From the cell containing the given text, extract its center point as (X, Y) coordinate. 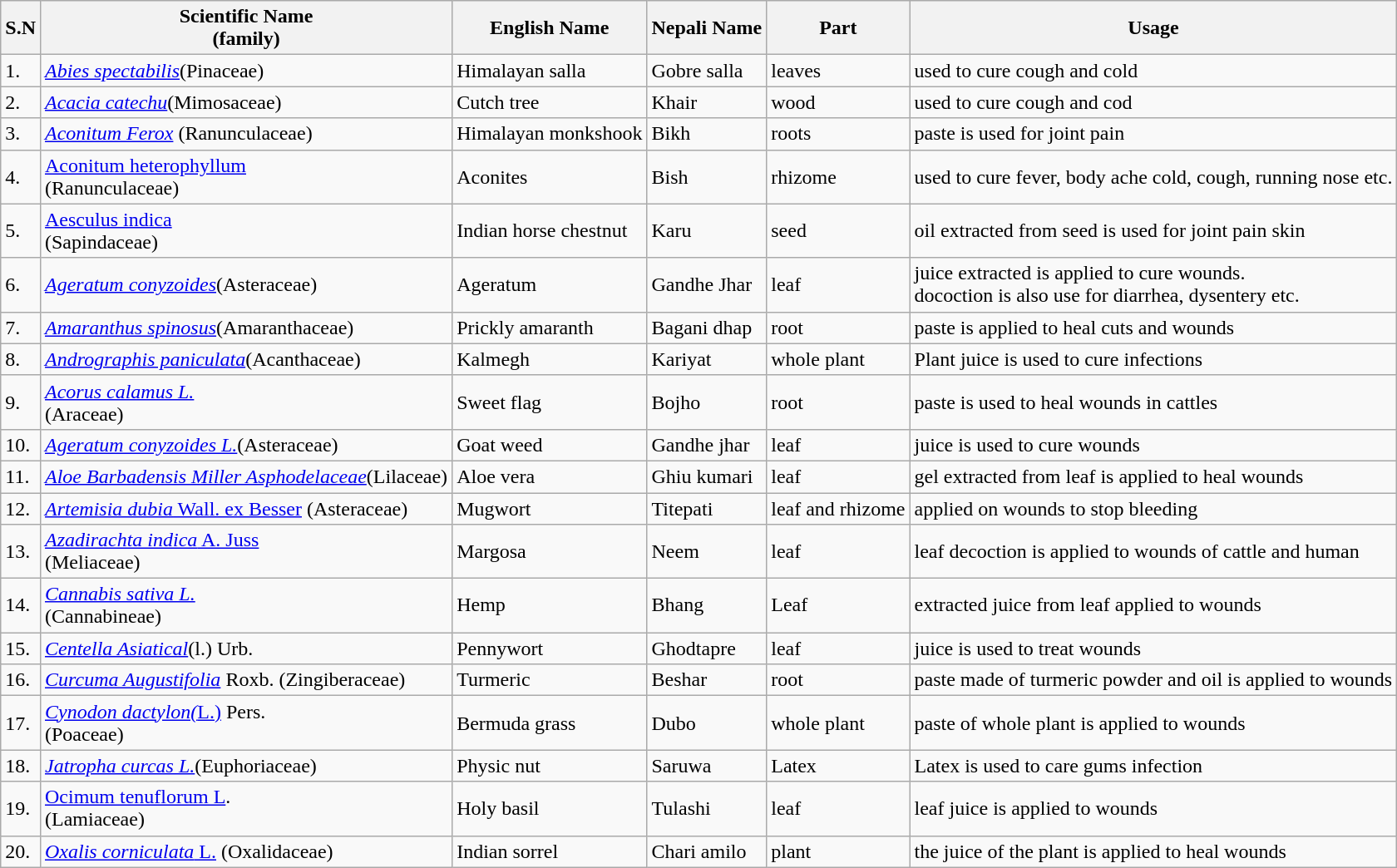
Abies spectabilis(Pinaceae) (246, 71)
Usage (1153, 28)
Neem (707, 552)
11. (21, 476)
Curcuma Augustifolia Roxb. (Zingiberaceae) (246, 680)
seed (838, 231)
leaves (838, 71)
Artemisia dubia Wall. ex Besser (Asteraceae) (246, 508)
14. (21, 605)
used to cure fever, body ache cold, cough, running nose etc. (1153, 176)
Kariyat (707, 359)
9. (21, 402)
Centella Asiatical(l.) Urb. (246, 649)
extracted juice from leaf applied to wounds (1153, 605)
Mugwort (550, 508)
Acorus calamus L.(Araceae) (246, 402)
Ageratum conyzoides(Asteraceae) (246, 284)
Pennywort (550, 649)
rhizome (838, 176)
wood (838, 102)
Aconitum Ferox (Ranunculaceae) (246, 134)
Margosa (550, 552)
Ocimum tenuflorum L.(Lamiaceae) (246, 808)
Bikh (707, 134)
19. (21, 808)
Cannabis sativa L.(Cannabineae) (246, 605)
8. (21, 359)
used to cure cough and cold (1153, 71)
Aloe Barbadensis Miller Asphodelaceae(Lilaceae) (246, 476)
Indian sorrel (550, 851)
Nepali Name (707, 28)
5. (21, 231)
Aconites (550, 176)
Beshar (707, 680)
leaf decoction is applied to wounds of cattle and human (1153, 552)
Acacia catechu(Mimosaceae) (246, 102)
Plant juice is used to cure infections (1153, 359)
1. (21, 71)
Gobre salla (707, 71)
Scientific Name(family) (246, 28)
leaf juice is applied to wounds (1153, 808)
Bojho (707, 402)
English Name (550, 28)
Gandhe Jhar (707, 284)
Bagani dhap (707, 328)
Hemp (550, 605)
12. (21, 508)
Leaf (838, 605)
plant (838, 851)
18. (21, 766)
Aesculus indica(Sapindaceae) (246, 231)
Prickly amaranth (550, 328)
juice is used to cure wounds (1153, 445)
Himalayan monkshook (550, 134)
10. (21, 445)
the juice of the plant is applied to heal wounds (1153, 851)
7. (21, 328)
used to cure cough and cod (1153, 102)
4. (21, 176)
Titepati (707, 508)
Andrographis paniculata(Acanthaceae) (246, 359)
paste of whole plant is applied to wounds (1153, 723)
Karu (707, 231)
Ghodtapre (707, 649)
Part (838, 28)
Jatropha curcas L.(Euphoriaceae) (246, 766)
Tulashi (707, 808)
20. (21, 851)
Indian horse chestnut (550, 231)
applied on wounds to stop bleeding (1153, 508)
Gandhe jhar (707, 445)
juice is used to treat wounds (1153, 649)
Sweet flag (550, 402)
Aconitum heterophyllum(Ranunculaceae) (246, 176)
paste is used for joint pain (1153, 134)
Ghiu kumari (707, 476)
Cynodon dactylon(L.) Pers.(Poaceae) (246, 723)
paste is used to heal wounds in cattles (1153, 402)
gel extracted from leaf is applied to heal wounds (1153, 476)
2. (21, 102)
paste made of turmeric powder and oil is applied to wounds (1153, 680)
3. (21, 134)
Latex is used to care gums infection (1153, 766)
Bhang (707, 605)
Ageratum (550, 284)
Turmeric (550, 680)
16. (21, 680)
Goat weed (550, 445)
Bermuda grass (550, 723)
juice extracted is applied to cure wounds.docoction is also use for diarrhea, dysentery etc. (1153, 284)
paste is applied to heal cuts and wounds (1153, 328)
13. (21, 552)
Khair (707, 102)
Saruwa (707, 766)
Kalmegh (550, 359)
Chari amilo (707, 851)
Amaranthus spinosus(Amaranthaceae) (246, 328)
Oxalis corniculata L. (Oxalidaceae) (246, 851)
17. (21, 723)
Holy basil (550, 808)
Himalayan salla (550, 71)
Ageratum conyzoides L.(Asteraceae) (246, 445)
6. (21, 284)
oil extracted from seed is used for joint pain skin (1153, 231)
Azadirachta indica A. Juss(Meliaceae) (246, 552)
Bish (707, 176)
Cutch tree (550, 102)
Aloe vera (550, 476)
leaf and rhizome (838, 508)
Physic nut (550, 766)
roots (838, 134)
15. (21, 649)
S.N (21, 28)
Latex (838, 766)
Dubo (707, 723)
